Identify which cell holds the provided text, then report its (X, Y) central coordinate. 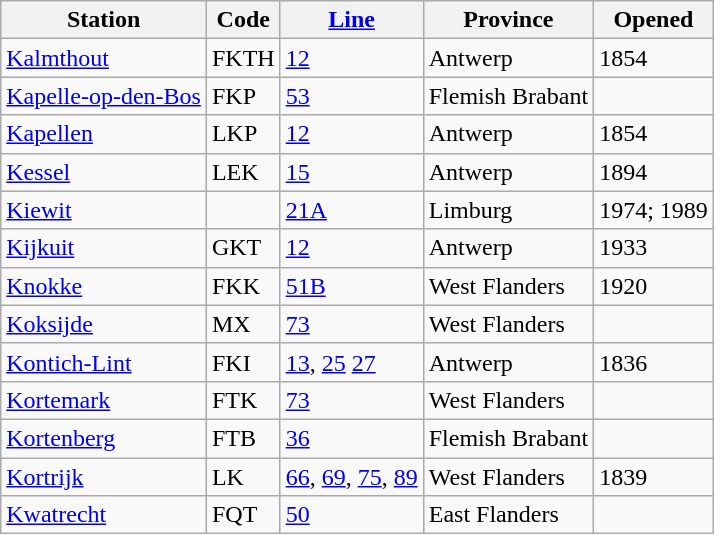
FKK (243, 286)
50 (352, 515)
Knokke (104, 286)
Kessel (104, 172)
Kortrijk (104, 477)
GKT (243, 248)
FTB (243, 438)
Code (243, 20)
Province (508, 20)
Kijkuit (104, 248)
Kortenberg (104, 438)
MX (243, 324)
FKI (243, 362)
FKTH (243, 58)
1894 (654, 172)
Kortemark (104, 400)
LEK (243, 172)
FTK (243, 400)
Kontich-Lint (104, 362)
1933 (654, 248)
Kapellen (104, 134)
1920 (654, 286)
66, 69, 75, 89 (352, 477)
1974; 1989 (654, 210)
Kalmthout (104, 58)
1839 (654, 477)
FQT (243, 515)
East Flanders (508, 515)
LK (243, 477)
13, 25 27 (352, 362)
21A (352, 210)
Kapelle-op-den-Bos (104, 96)
Kwatrecht (104, 515)
53 (352, 96)
Line (352, 20)
1836 (654, 362)
Koksijde (104, 324)
FKP (243, 96)
36 (352, 438)
LKP (243, 134)
51B (352, 286)
Opened (654, 20)
15 (352, 172)
Station (104, 20)
Limburg (508, 210)
Kiewit (104, 210)
